Extract the (X, Y) coordinate from the center of the cell holding the provided text.  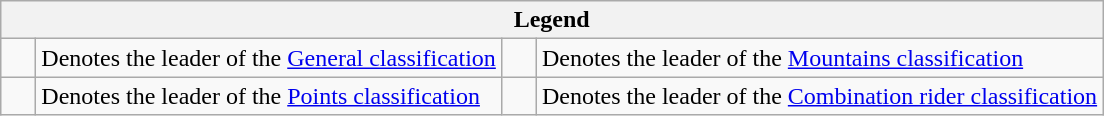
Denotes the leader of the Mountains classification (819, 58)
Denotes the leader of the Combination rider classification (819, 96)
Denotes the leader of the Points classification (269, 96)
Legend (552, 20)
Denotes the leader of the General classification (269, 58)
